Identify which cell holds the provided text, then report its (X, Y) central coordinate. 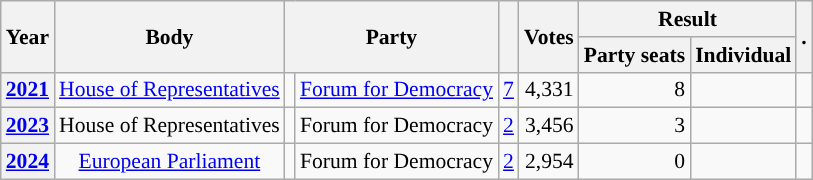
. (804, 36)
7 (508, 90)
Individual (743, 55)
3 (634, 126)
European Parliament (170, 162)
2023 (28, 126)
0 (634, 162)
Party seats (634, 55)
Body (170, 36)
2,954 (549, 162)
2024 (28, 162)
Votes (549, 36)
2021 (28, 90)
Party (392, 36)
4,331 (549, 90)
8 (634, 90)
3,456 (549, 126)
Year (28, 36)
Result (688, 19)
